Return the (X, Y) coordinate for the center point of the cell that contains the specified text.  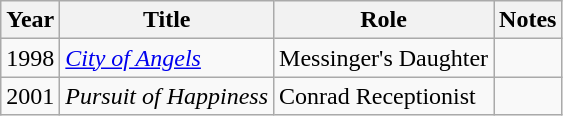
City of Angels (167, 58)
Role (384, 20)
Pursuit of Happiness (167, 96)
1998 (30, 58)
Year (30, 20)
Title (167, 20)
Conrad Receptionist (384, 96)
Notes (528, 20)
Messinger's Daughter (384, 58)
2001 (30, 96)
